Pinpoint the cell where the given text exists, returning its (x, y) midpoint coordinate. 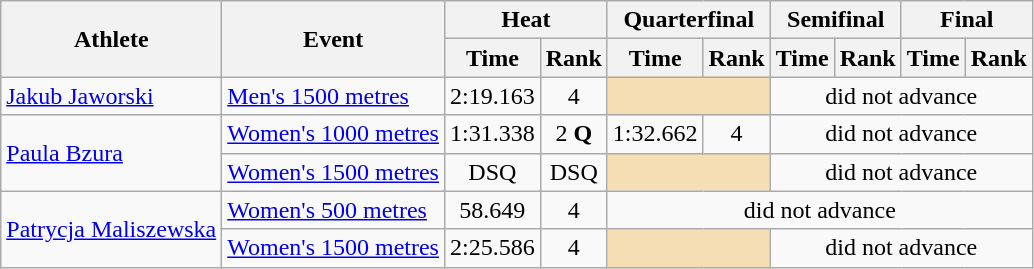
Athlete (112, 39)
Women's 1000 metres (334, 134)
2 Q (574, 134)
Event (334, 39)
Final (966, 20)
Jakub Jaworski (112, 96)
58.649 (492, 210)
1:32.662 (655, 134)
Patrycja Maliszewska (112, 229)
Men's 1500 metres (334, 96)
Semifinal (836, 20)
Women's 500 metres (334, 210)
Quarterfinal (688, 20)
Paula Bzura (112, 153)
2:25.586 (492, 248)
1:31.338 (492, 134)
2:19.163 (492, 96)
Heat (526, 20)
